Pinpoint the cell where the given text exists, returning its [x, y] midpoint coordinate. 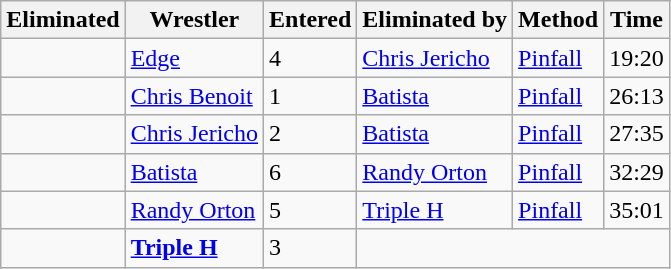
Entered [310, 20]
Eliminated [63, 20]
27:35 [637, 134]
Method [558, 20]
1 [310, 96]
Eliminated by [435, 20]
32:29 [637, 172]
4 [310, 58]
Edge [194, 58]
19:20 [637, 58]
35:01 [637, 210]
Wrestler [194, 20]
2 [310, 134]
5 [310, 210]
3 [310, 248]
Chris Benoit [194, 96]
26:13 [637, 96]
6 [310, 172]
Time [637, 20]
